Determine the (x, y) coordinate at the center of the cell enclosing the given text.  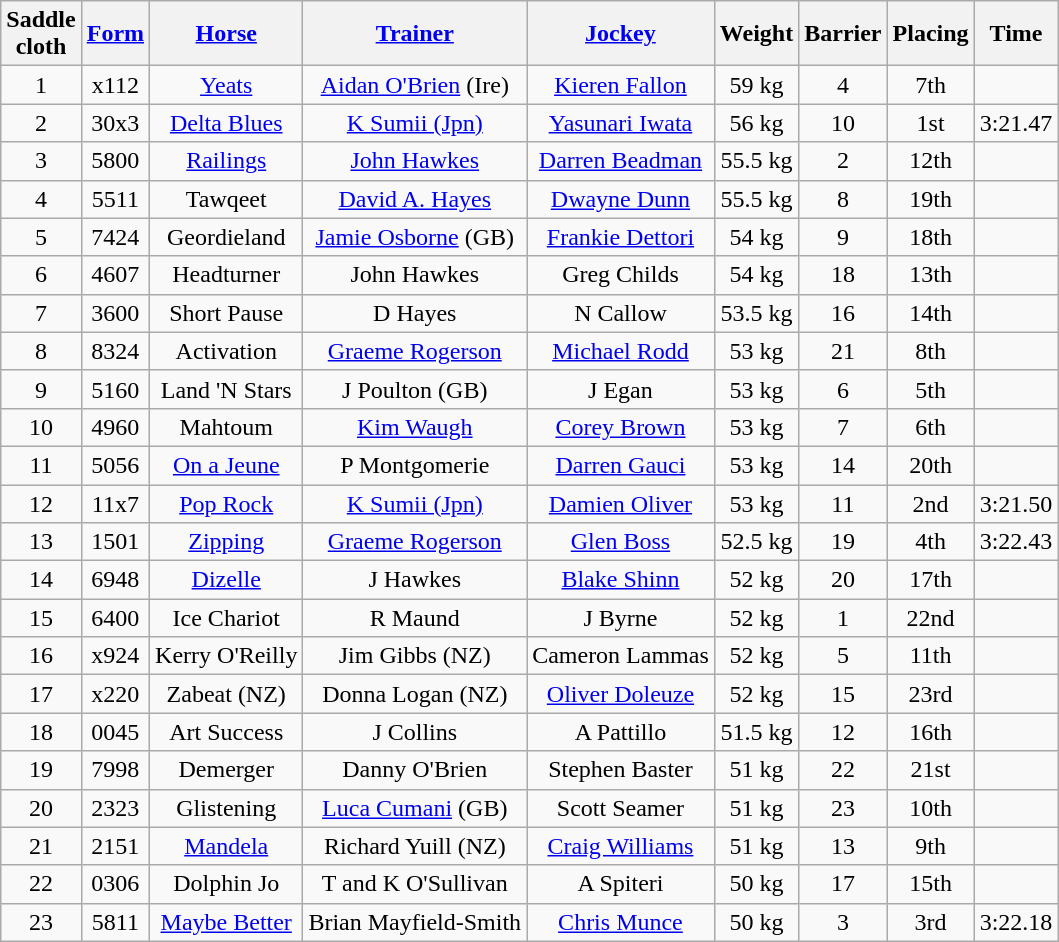
Darren Beadman (621, 161)
6400 (115, 618)
Damien Oliver (621, 503)
59 kg (756, 85)
5160 (115, 389)
Pop Rock (226, 503)
Weight (756, 34)
Yeats (226, 85)
Form (115, 34)
Jockey (621, 34)
Greg Childs (621, 275)
x924 (115, 656)
Saddlecloth (41, 34)
Trainer (415, 34)
Headturner (226, 275)
13th (930, 275)
Craig Williams (621, 846)
Short Pause (226, 313)
Kieren Fallon (621, 85)
J Hawkes (415, 580)
3:22.43 (1016, 542)
16th (930, 732)
Brian Mayfield-Smith (415, 922)
52.5 kg (756, 542)
9th (930, 846)
D Hayes (415, 313)
Oliver Doleuze (621, 694)
Horse (226, 34)
3600 (115, 313)
Maybe Better (226, 922)
Zabeat (NZ) (226, 694)
J Poulton (GB) (415, 389)
Frankie Dettori (621, 237)
Aidan O'Brien (Ire) (415, 85)
J Egan (621, 389)
Railings (226, 161)
Placing (930, 34)
N Callow (621, 313)
6th (930, 427)
5056 (115, 465)
Mandela (226, 846)
0306 (115, 884)
Cameron Lammas (621, 656)
Barrier (843, 34)
J Collins (415, 732)
David A. Hayes (415, 199)
18th (930, 237)
Dolphin Jo (226, 884)
Scott Seamer (621, 808)
2nd (930, 503)
53.5 kg (756, 313)
14th (930, 313)
1501 (115, 542)
Dizelle (226, 580)
Richard Yuill (NZ) (415, 846)
23rd (930, 694)
7998 (115, 770)
15th (930, 884)
A Pattillo (621, 732)
Delta Blues (226, 123)
30x3 (115, 123)
R Maund (415, 618)
4607 (115, 275)
Glen Boss (621, 542)
Darren Gauci (621, 465)
Luca Cumani (GB) (415, 808)
Blake Shinn (621, 580)
P Montgomerie (415, 465)
5511 (115, 199)
T and K O'Sullivan (415, 884)
Mahtoum (226, 427)
Art Success (226, 732)
Kim Waugh (415, 427)
12th (930, 161)
Donna Logan (NZ) (415, 694)
x112 (115, 85)
5800 (115, 161)
Ice Chariot (226, 618)
Time (1016, 34)
2323 (115, 808)
21st (930, 770)
Corey Brown (621, 427)
J Byrne (621, 618)
3rd (930, 922)
Stephen Baster (621, 770)
Geordieland (226, 237)
Yasunari Iwata (621, 123)
6948 (115, 580)
Jim Gibbs (NZ) (415, 656)
Kerry O'Reilly (226, 656)
Dwayne Dunn (621, 199)
Activation (226, 351)
x220 (115, 694)
Chris Munce (621, 922)
On a Jeune (226, 465)
3:21.50 (1016, 503)
7424 (115, 237)
20th (930, 465)
19th (930, 199)
A Spiteri (621, 884)
Zipping (226, 542)
51.5 kg (756, 732)
10th (930, 808)
56 kg (756, 123)
22nd (930, 618)
17th (930, 580)
5811 (115, 922)
Land 'N Stars (226, 389)
5th (930, 389)
Tawqeet (226, 199)
Michael Rodd (621, 351)
Demerger (226, 770)
2151 (115, 846)
4960 (115, 427)
Jamie Osborne (GB) (415, 237)
4th (930, 542)
3:21.47 (1016, 123)
1st (930, 123)
8324 (115, 351)
0045 (115, 732)
11x7 (115, 503)
7th (930, 85)
3:22.18 (1016, 922)
8th (930, 351)
Glistening (226, 808)
11th (930, 656)
Danny O'Brien (415, 770)
